Identify which cell holds the provided text, then report its [X, Y] central coordinate. 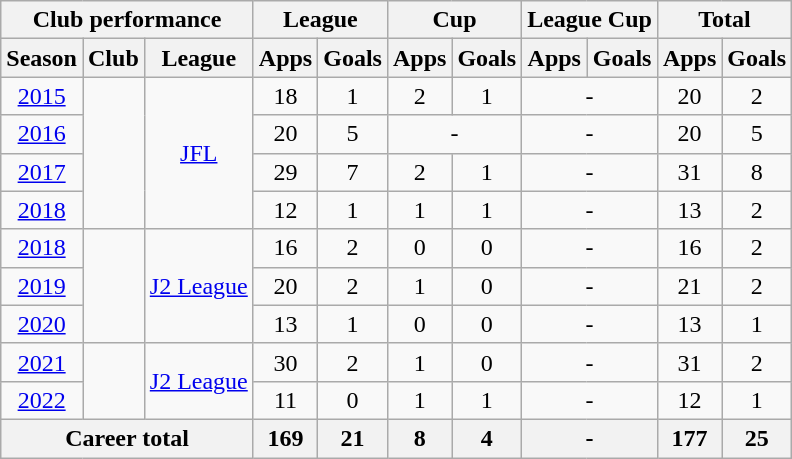
Total [724, 20]
11 [285, 400]
2017 [42, 172]
League Cup [590, 20]
29 [285, 172]
2016 [42, 134]
4 [487, 438]
Career total [128, 438]
Club performance [128, 20]
18 [285, 96]
Club [113, 58]
2020 [42, 324]
2015 [42, 96]
169 [285, 438]
7 [353, 172]
177 [689, 438]
25 [757, 438]
Cup [454, 20]
Season [42, 58]
2021 [42, 362]
2022 [42, 400]
2019 [42, 286]
JFL [198, 153]
30 [285, 362]
